Locate the cell with the specified text and output its [X, Y] center coordinate. 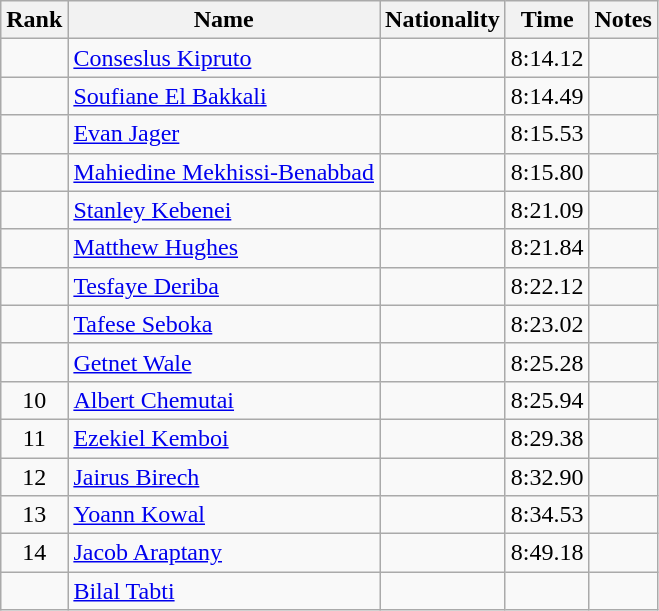
8:49.18 [547, 553]
8:34.53 [547, 515]
10 [34, 400]
Conseslus Kipruto [224, 58]
Stanley Kebenei [224, 210]
8:21.09 [547, 210]
Tesfaye Deriba [224, 286]
13 [34, 515]
8:15.80 [547, 172]
8:15.53 [547, 134]
Albert Chemutai [224, 400]
8:14.12 [547, 58]
Time [547, 20]
Yoann Kowal [224, 515]
8:25.94 [547, 400]
Ezekiel Kemboi [224, 438]
Soufiane El Bakkali [224, 96]
Nationality [443, 20]
Mahiedine Mekhissi-Benabbad [224, 172]
Rank [34, 20]
12 [34, 477]
Notes [623, 20]
Getnet Wale [224, 362]
Bilal Tabti [224, 591]
8:21.84 [547, 248]
8:25.28 [547, 362]
Jairus Birech [224, 477]
Tafese Seboka [224, 324]
8:14.49 [547, 96]
Jacob Araptany [224, 553]
Evan Jager [224, 134]
8:32.90 [547, 477]
8:23.02 [547, 324]
8:29.38 [547, 438]
Name [224, 20]
11 [34, 438]
14 [34, 553]
Matthew Hughes [224, 248]
8:22.12 [547, 286]
